From the cell containing the given text, extract its center point as [x, y] coordinate. 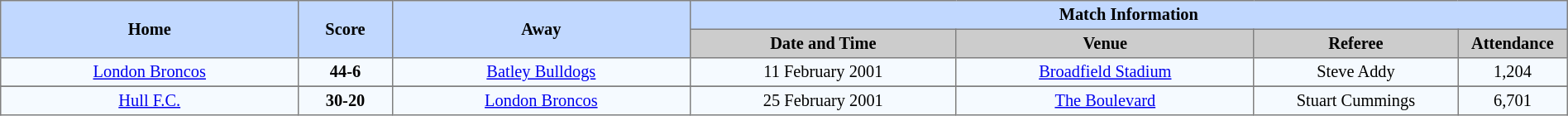
1,204 [1513, 72]
Batley Bulldogs [541, 72]
Broadfield Stadium [1105, 72]
Home [150, 30]
Attendance [1513, 43]
6,701 [1513, 100]
25 February 2001 [823, 100]
30-20 [346, 100]
Venue [1105, 43]
The Boulevard [1105, 100]
Steve Addy [1355, 72]
Score [346, 30]
Match Information [1128, 15]
Date and Time [823, 43]
Referee [1355, 43]
44-6 [346, 72]
Stuart Cummings [1355, 100]
Hull F.C. [150, 100]
11 February 2001 [823, 72]
Away [541, 30]
